Return the (x, y) coordinate for the center point of the cell that contains the specified text.  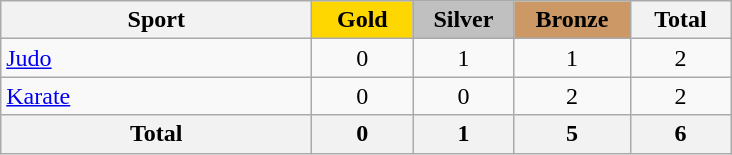
Silver (464, 20)
Sport (156, 20)
Karate (156, 96)
6 (680, 134)
Judo (156, 58)
Gold (362, 20)
5 (572, 134)
Bronze (572, 20)
